Capture the cell that displays the provided text and extract its [x, y] central coordinate. 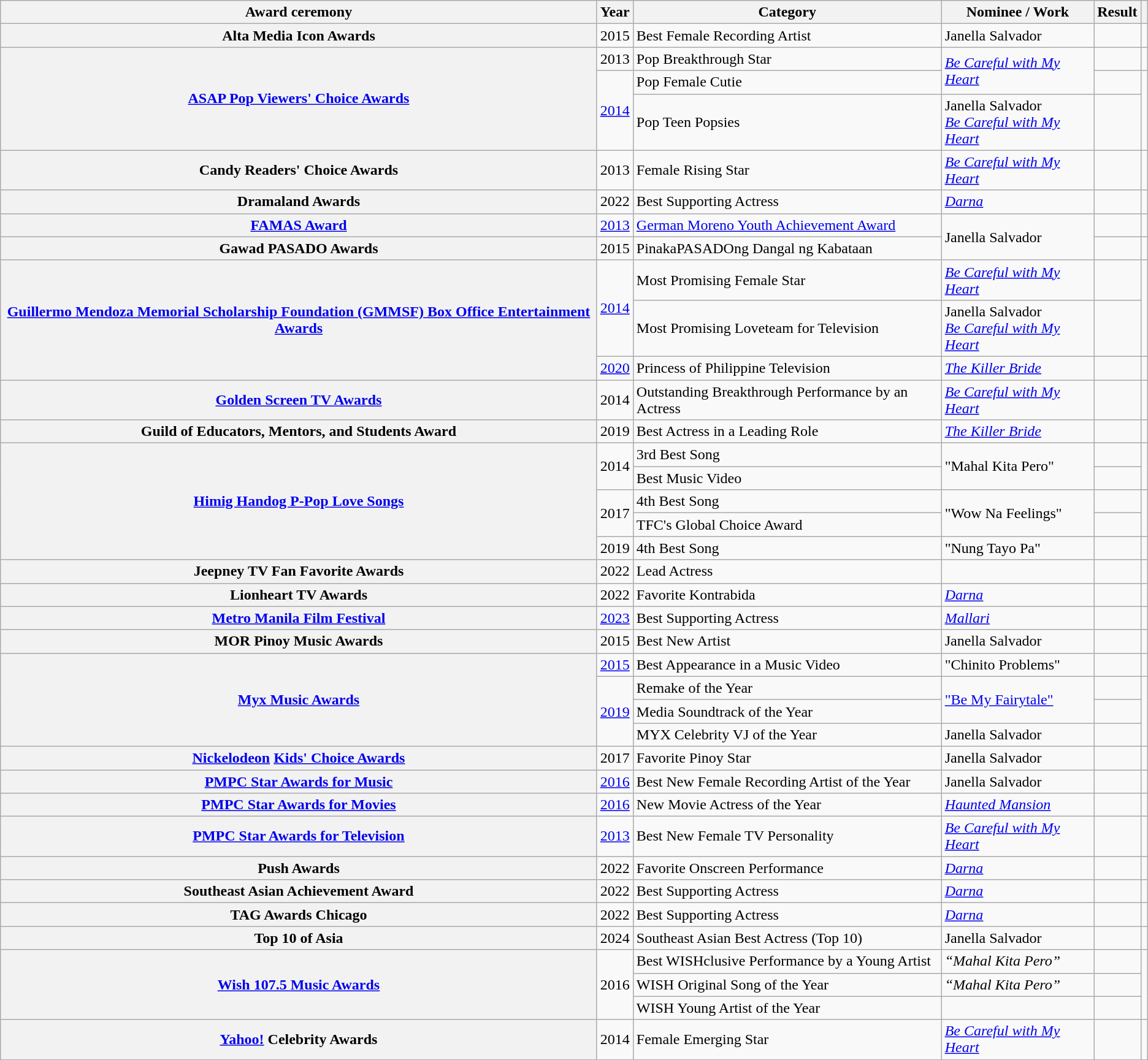
Award ceremony [299, 12]
PinakaPASADOng Dangal ng Kabataan [787, 248]
Lionheart TV Awards [299, 595]
Gawad PASADO Awards [299, 248]
Outstanding Breakthrough Performance by an Actress [787, 400]
Nickelodeon Kids' Choice Awards [299, 758]
Female Rising Star [787, 170]
Most Promising Loveteam for Television [787, 328]
Metro Manila Film Festival [299, 618]
"Mahal Kita Pero" [1018, 467]
ASAP Pop Viewers' Choice Awards [299, 99]
"Wow Na Feelings" [1018, 513]
Female Emerging Star [787, 1040]
Result [1117, 12]
WISH Young Artist of the Year [787, 1008]
"Chinito Problems" [1018, 665]
PMPC Star Awards for Music [299, 782]
Nominee / Work [1018, 12]
Favorite Kontrabida [787, 595]
Best Female Recording Artist [787, 36]
Favorite Onscreen Performance [787, 868]
Alta Media Icon Awards [299, 36]
Push Awards [299, 868]
Best New Female Recording Artist of the Year [787, 782]
Best Appearance in a Music Video [787, 665]
Guillermo Mendoza Memorial Scholarship Foundation (GMMSF) Box Office Entertainment Awards [299, 320]
Best New Artist [787, 641]
Southeast Asian Achievement Award [299, 891]
Lead Actress [787, 571]
Jeepney TV Fan Favorite Awards [299, 571]
FAMAS Award [299, 225]
Dramaland Awards [299, 202]
Best Actress in a Leading Role [787, 432]
Pop Breakthrough Star [787, 59]
Top 10 of Asia [299, 938]
Best New Female TV Personality [787, 836]
Yahoo! Celebrity Awards [299, 1040]
German Moreno Youth Achievement Award [787, 225]
"Be My Fairytale" [1018, 700]
TAG Awards Chicago [299, 915]
WISH Original Song of the Year [787, 985]
Best Music Video [787, 478]
Princess of Philippine Television [787, 368]
Remake of the Year [787, 688]
MYX Celebrity VJ of the Year [787, 734]
Favorite Pinoy Star [787, 758]
TFC's Global Choice Award [787, 525]
3rd Best Song [787, 455]
2020 [614, 368]
Mallari [1018, 618]
Candy Readers' Choice Awards [299, 170]
Pop Teen Popsies [787, 122]
Best WISHclusive Performance by a Young Artist [787, 961]
Most Promising Female Star [787, 280]
PMPC Star Awards for Movies [299, 805]
Myx Music Awards [299, 700]
2024 [614, 938]
Year [614, 12]
Media Soundtrack of the Year [787, 711]
New Movie Actress of the Year [787, 805]
PMPC Star Awards for Television [299, 836]
Guild of Educators, Mentors, and Students Award [299, 432]
Haunted Mansion [1018, 805]
Pop Female Cutie [787, 82]
MOR Pinoy Music Awards [299, 641]
"Nung Tayo Pa" [1018, 548]
Category [787, 12]
Himig Handog P-Pop Love Songs [299, 501]
2023 [614, 618]
Golden Screen TV Awards [299, 400]
Southeast Asian Best Actress (Top 10) [787, 938]
Wish 107.5 Music Awards [299, 985]
